Identify which cell holds the provided text, then report its [x, y] central coordinate. 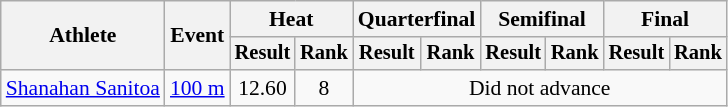
Heat [292, 19]
100 m [198, 88]
8 [324, 88]
Shanahan Sanitoa [83, 88]
Semifinal [542, 19]
Final [666, 19]
Athlete [83, 36]
Quarterfinal [417, 19]
Did not advance [540, 88]
Event [198, 36]
12.60 [263, 88]
